Provide the [X, Y] coordinate of the cell's center where the given text is located.  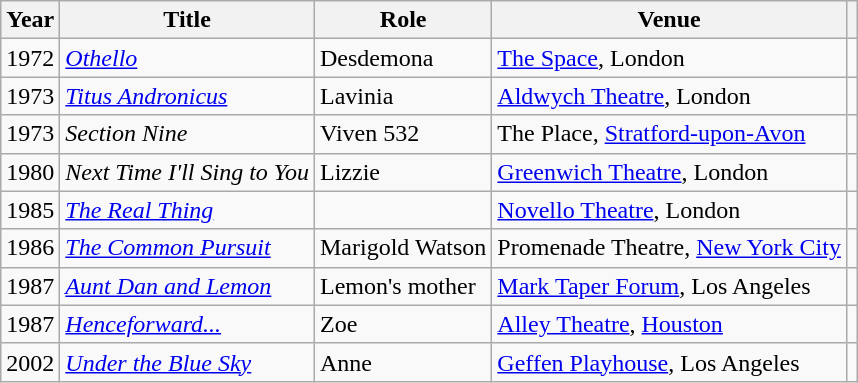
Novello Theatre, London [670, 210]
Viven 532 [402, 134]
Titus Andronicus [188, 96]
Section Nine [188, 134]
Anne [402, 362]
Lavinia [402, 96]
1986 [30, 248]
Geffen Playhouse, Los Angeles [670, 362]
The Real Thing [188, 210]
1980 [30, 172]
Zoe [402, 324]
The Space, London [670, 58]
Marigold Watson [402, 248]
Next Time I'll Sing to You [188, 172]
2002 [30, 362]
The Place, Stratford-upon-Avon [670, 134]
Title [188, 20]
Promenade Theatre, New York City [670, 248]
Greenwich Theatre, London [670, 172]
Venue [670, 20]
Lizzie [402, 172]
Desdemona [402, 58]
Alley Theatre, Houston [670, 324]
Lemon's mother [402, 286]
Under the Blue Sky [188, 362]
Othello [188, 58]
Aldwych Theatre, London [670, 96]
Role [402, 20]
1985 [30, 210]
Mark Taper Forum, Los Angeles [670, 286]
1972 [30, 58]
Year [30, 20]
Aunt Dan and Lemon [188, 286]
Henceforward... [188, 324]
The Common Pursuit [188, 248]
